Output the [X, Y] coordinate of the center of the cell containing the given text.  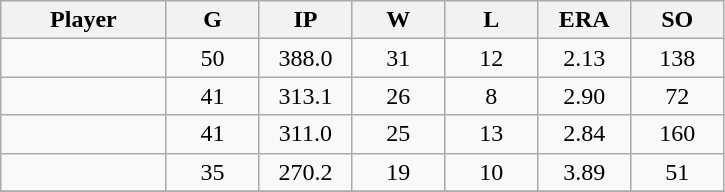
L [492, 20]
31 [398, 58]
13 [492, 134]
138 [678, 58]
W [398, 20]
12 [492, 58]
19 [398, 172]
Player [84, 20]
ERA [584, 20]
35 [212, 172]
50 [212, 58]
8 [492, 96]
311.0 [306, 134]
10 [492, 172]
160 [678, 134]
25 [398, 134]
388.0 [306, 58]
72 [678, 96]
SO [678, 20]
26 [398, 96]
313.1 [306, 96]
2.13 [584, 58]
G [212, 20]
2.90 [584, 96]
2.84 [584, 134]
3.89 [584, 172]
270.2 [306, 172]
51 [678, 172]
IP [306, 20]
